Output the (X, Y) coordinate of the center of the cell containing the given text.  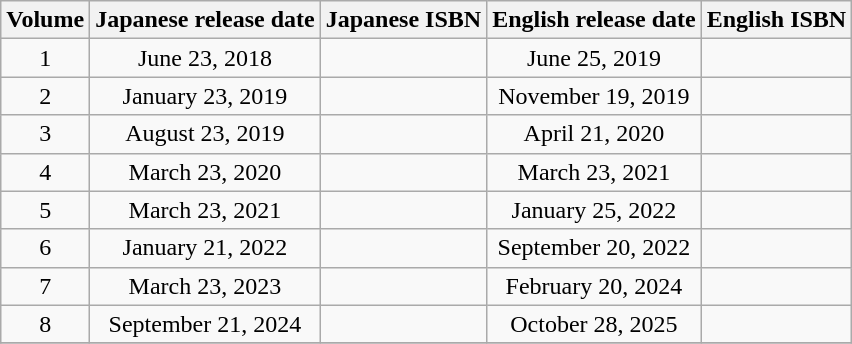
1 (46, 58)
January 23, 2019 (206, 96)
8 (46, 324)
February 20, 2024 (594, 286)
November 19, 2019 (594, 96)
English release date (594, 20)
March 23, 2023 (206, 286)
7 (46, 286)
October 28, 2025 (594, 324)
September 20, 2022 (594, 248)
August 23, 2019 (206, 134)
January 25, 2022 (594, 210)
Japanese ISBN (403, 20)
Volume (46, 20)
2 (46, 96)
4 (46, 172)
3 (46, 134)
April 21, 2020 (594, 134)
March 23, 2020 (206, 172)
English ISBN (776, 20)
September 21, 2024 (206, 324)
6 (46, 248)
June 25, 2019 (594, 58)
5 (46, 210)
January 21, 2022 (206, 248)
June 23, 2018 (206, 58)
Japanese release date (206, 20)
